Locate the cell with the specified text and output its [X, Y] center coordinate. 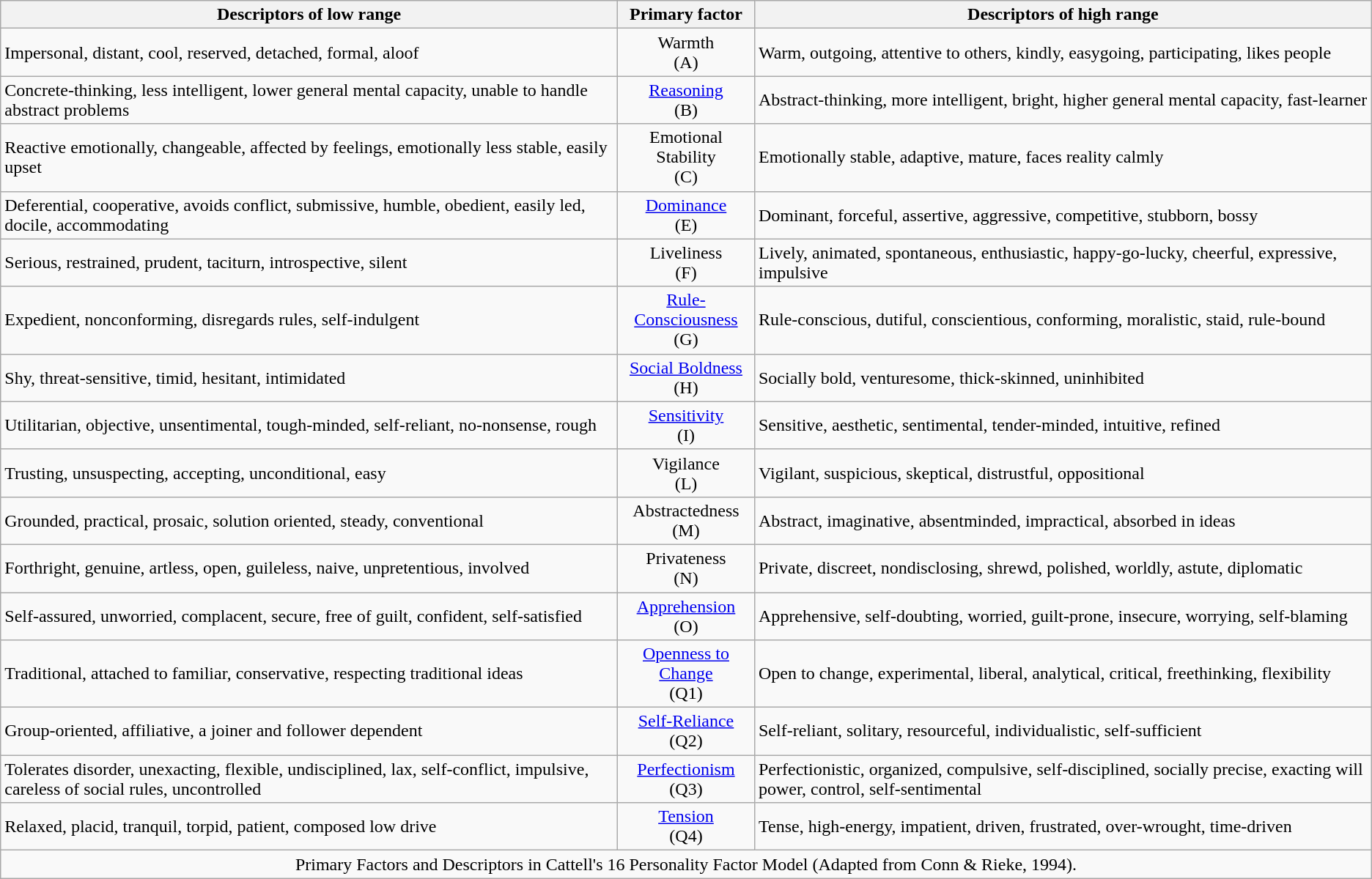
Perfectionistic, organized, compulsive, self-disciplined, socially precise, exacting will power, control, self-sentimental [1063, 779]
Social Boldness(H) [686, 378]
Expedient, nonconforming, disregards rules, self-indulgent [309, 320]
Tolerates disorder, unexacting, flexible, undisciplined, lax, self-conflict, impulsive, careless of social rules, uncontrolled [309, 779]
Deferential, cooperative, avoids conflict, submissive, humble, obedient, easily led, docile, accommodating [309, 215]
Serious, restrained, prudent, taciturn, introspective, silent [309, 262]
Self-reliant, solitary, resourceful, individualistic, self-sufficient [1063, 731]
Lively, animated, spontaneous, enthusiastic, happy-go-lucky, cheerful, expressive, impulsive [1063, 262]
Impersonal, distant, cool, reserved, detached, formal, aloof [309, 53]
Tense, high-energy, impatient, driven, frustrated, over-wrought, time-driven [1063, 826]
Shy, threat-sensitive, timid, hesitant, intimidated [309, 378]
Warm, outgoing, attentive to others, kindly, easygoing, participating, likes people [1063, 53]
Rule-Consciousness(G) [686, 320]
Rule-conscious, dutiful, conscientious, conforming, moralistic, staid, rule-bound [1063, 320]
Tension(Q4) [686, 826]
Concrete-thinking, less intelligent, lower general mental capacity, unable to handle abstract problems [309, 100]
Forthright, genuine, artless, open, guileless, naive, unpretentious, involved [309, 568]
Socially bold, venturesome, thick-skinned, uninhibited [1063, 378]
Self-Reliance(Q2) [686, 731]
Trusting, unsuspecting, accepting, unconditional, easy [309, 473]
Abstract-thinking, more intelligent, bright, higher general mental capacity, fast-learner [1063, 100]
Open to change, experimental, liberal, analytical, critical, freethinking, flexibility [1063, 674]
Liveliness(F) [686, 262]
Reasoning(B) [686, 100]
Emotionally stable, adaptive, mature, faces reality calmly [1063, 157]
Grounded, practical, prosaic, solution oriented, steady, conventional [309, 520]
Primary Factors and Descriptors in Cattell's 16 Personality Factor Model (Adapted from Conn & Rieke, 1994). [686, 864]
Private, discreet, nondisclosing, shrewd, polished, worldly, astute, diplomatic [1063, 568]
Perfectionism(Q3) [686, 779]
Abstractedness(M) [686, 520]
Self-assured, unworried, complacent, secure, free of guilt, confident, self-satisfied [309, 615]
Apprehension(O) [686, 615]
Group-oriented, affiliative, a joiner and follower dependent [309, 731]
Reactive emotionally, changeable, affected by feelings, emotionally less stable, easily upset [309, 157]
Dominant, forceful, assertive, aggressive, competitive, stubborn, bossy [1063, 215]
Vigilance(L) [686, 473]
Vigilant, suspicious, skeptical, distrustful, oppositional [1063, 473]
Emotional Stability(C) [686, 157]
Dominance(E) [686, 215]
Descriptors of low range [309, 15]
Utilitarian, objective, unsentimental, tough-minded, self-reliant, no-nonsense, rough [309, 425]
Abstract, imaginative, absentminded, impractical, absorbed in ideas [1063, 520]
Traditional, attached to familiar, conservative, respecting traditional ideas [309, 674]
Openness to Change(Q1) [686, 674]
Primary factor [686, 15]
Descriptors of high range [1063, 15]
Warmth(A) [686, 53]
Apprehensive, self-doubting, worried, guilt-prone, insecure, worrying, self-blaming [1063, 615]
Privateness(N) [686, 568]
Sensitive, aesthetic, sentimental, tender-minded, intuitive, refined [1063, 425]
Relaxed, placid, tranquil, torpid, patient, composed low drive [309, 826]
Sensitivity(I) [686, 425]
